Locate the cell with the specified text and output its [x, y] center coordinate. 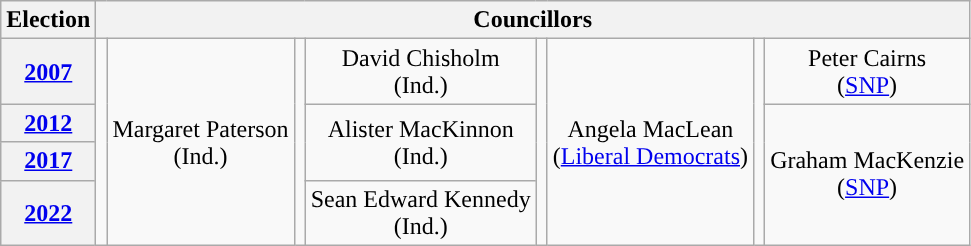
Election [48, 20]
Alister MacKinnon(Ind.) [420, 142]
Angela MacLean(Liberal Democrats) [650, 142]
2007 [48, 72]
Councillors [533, 20]
Margaret Paterson(Ind.) [200, 142]
2022 [48, 212]
Graham MacKenzie(SNP) [868, 174]
David Chisholm(Ind.) [420, 72]
Sean Edward Kennedy(Ind.) [420, 212]
2012 [48, 123]
Peter Cairns(SNP) [868, 72]
2017 [48, 161]
